For the text-containing cell, return its midpoint in [X, Y] coordinate format. 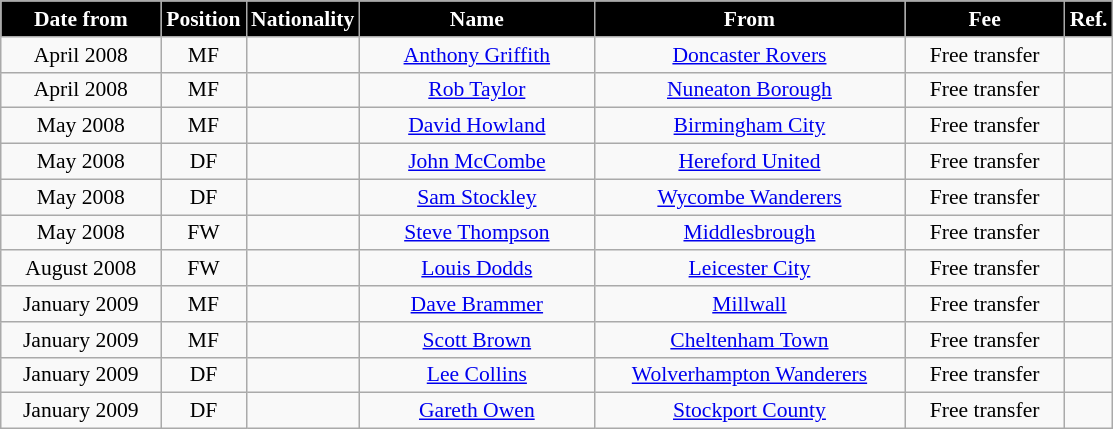
Stockport County [749, 411]
Nationality [302, 19]
Hereford United [749, 162]
Dave Brammer [476, 304]
From [749, 19]
Cheltenham Town [749, 340]
Wycombe Wanderers [749, 197]
Millwall [749, 304]
Middlesbrough [749, 233]
Fee [985, 19]
Nuneaton Borough [749, 90]
Gareth Owen [476, 411]
John McCombe [476, 162]
Birmingham City [749, 126]
Ref. [1089, 19]
August 2008 [81, 269]
Sam Stockley [476, 197]
Name [476, 19]
Anthony Griffith [476, 55]
Lee Collins [476, 375]
Doncaster Rovers [749, 55]
Louis Dodds [476, 269]
Steve Thompson [476, 233]
Scott Brown [476, 340]
Wolverhampton Wanderers [749, 375]
Position [204, 19]
Date from [81, 19]
Rob Taylor [476, 90]
David Howland [476, 126]
Leicester City [749, 269]
